Determine the (X, Y) coordinate at the center of the cell enclosing the given text.  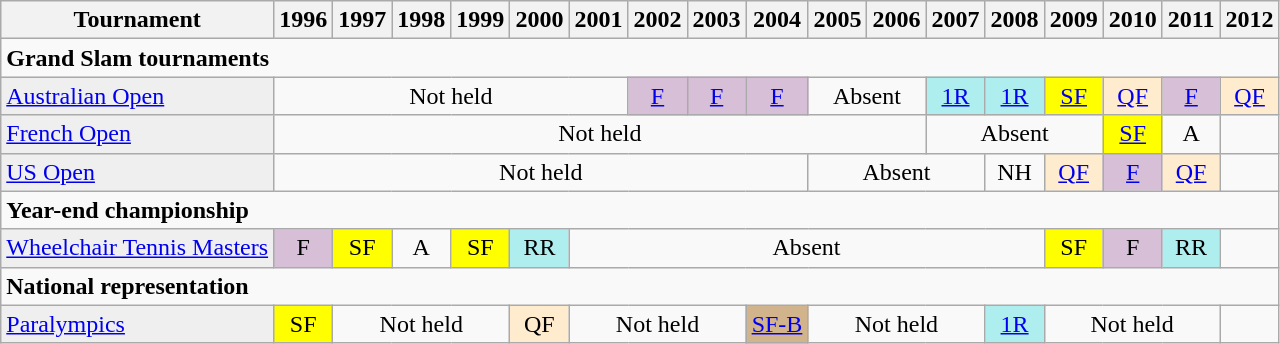
SF-B (777, 324)
Paralympics (138, 324)
NH (1014, 172)
French Open (138, 134)
2009 (1074, 20)
2012 (1250, 20)
2007 (956, 20)
2002 (658, 20)
2006 (896, 20)
1998 (422, 20)
Tournament (138, 20)
Year-end championship (640, 210)
2001 (598, 20)
2000 (540, 20)
Wheelchair Tennis Masters (138, 248)
Grand Slam tournaments (640, 58)
2005 (838, 20)
National representation (640, 286)
US Open (138, 172)
1999 (480, 20)
2011 (1191, 20)
2008 (1014, 20)
2010 (1132, 20)
2004 (777, 20)
1996 (304, 20)
1997 (362, 20)
2003 (716, 20)
Australian Open (138, 96)
